From the cell containing the given text, extract its center point as [x, y] coordinate. 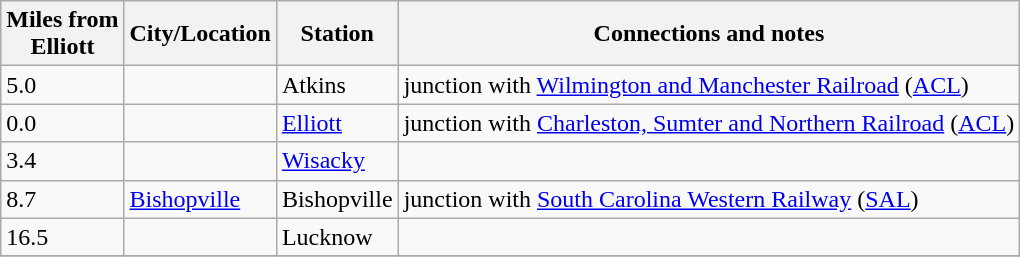
0.0 [62, 123]
Wisacky [337, 161]
16.5 [62, 237]
junction with South Carolina Western Railway (SAL) [709, 199]
Atkins [337, 85]
City/Location [200, 34]
3.4 [62, 161]
Station [337, 34]
Lucknow [337, 237]
Connections and notes [709, 34]
Miles fromElliott [62, 34]
8.7 [62, 199]
junction with Wilmington and Manchester Railroad (ACL) [709, 85]
Elliott [337, 123]
junction with Charleston, Sumter and Northern Railroad (ACL) [709, 123]
5.0 [62, 85]
